For the text-containing cell, return its midpoint in [x, y] coordinate format. 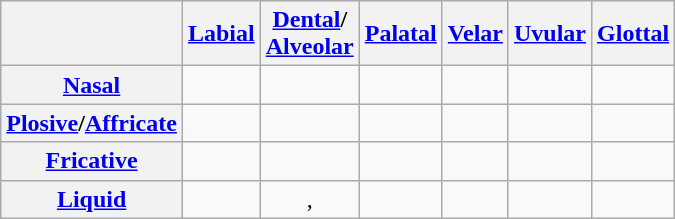
Dental/Alveolar [310, 34]
Palatal [400, 34]
Nasal [92, 85]
Uvular [550, 34]
, [310, 199]
Glottal [634, 34]
Labial [221, 34]
Velar [475, 34]
Fricative [92, 161]
Plosive/Affricate [92, 123]
Liquid [92, 199]
